Search for the cell housing the specified text and yield its (x, y) center coordinate. 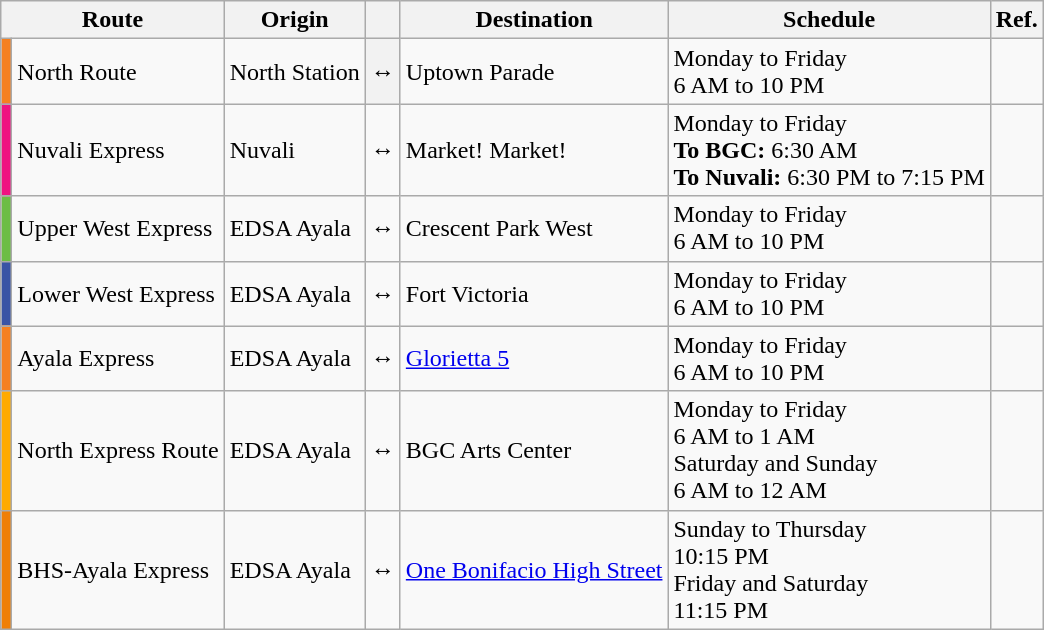
Nuvali Express (118, 150)
Crescent Park West (534, 228)
North Express Route (118, 450)
North Route (118, 72)
Monday to FridayTo BGC: 6:30 AMTo Nuvali: 6:30 PM to 7:15 PM (829, 150)
Destination (534, 20)
Market! Market! (534, 150)
One Bonifacio High Street (534, 570)
Schedule (829, 20)
Sunday to Thursday10:15 PMFriday and Saturday11:15 PM (829, 570)
Route (112, 20)
Upper West Express (118, 228)
Origin (294, 20)
Lower West Express (118, 294)
Ayala Express (118, 358)
BGC Arts Center (534, 450)
Ref. (1016, 20)
North Station (294, 72)
BHS-Ayala Express (118, 570)
Glorietta 5 (534, 358)
Monday to Friday6 AM to 1 AMSaturday and Sunday6 AM to 12 AM (829, 450)
Nuvali (294, 150)
Uptown Parade (534, 72)
Fort Victoria (534, 294)
